Provide the (X, Y) coordinate of the cell's center where the given text is located.  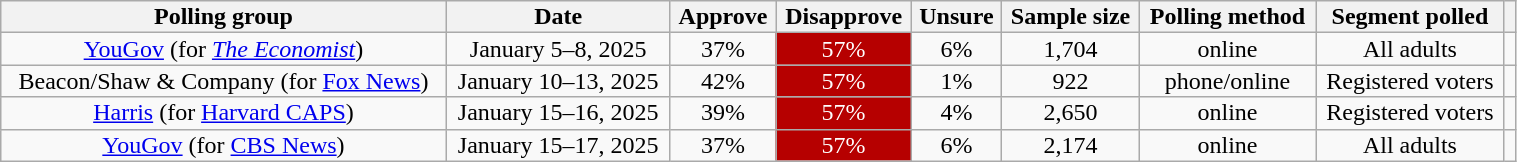
Polling group (224, 17)
Harris (for Harvard CAPS) (224, 113)
1,704 (1071, 49)
January 5–8, 2025 (558, 49)
1% (956, 81)
YouGov (for The Economist) (224, 49)
Polling method (1227, 17)
YouGov (for CBS News) (224, 145)
Sample size (1071, 17)
phone/online (1227, 81)
January 10–13, 2025 (558, 81)
January 15–16, 2025 (558, 113)
Approve (723, 17)
Segment polled (1410, 17)
42% (723, 81)
January 15–17, 2025 (558, 145)
4% (956, 113)
922 (1071, 81)
Date (558, 17)
Unsure (956, 17)
Beacon/Shaw & Company (for Fox News) (224, 81)
2,174 (1071, 145)
Disapprove (844, 17)
2,650 (1071, 113)
39% (723, 113)
